Scan for the cell matching the given text and deliver its [X, Y] coordinate at center. 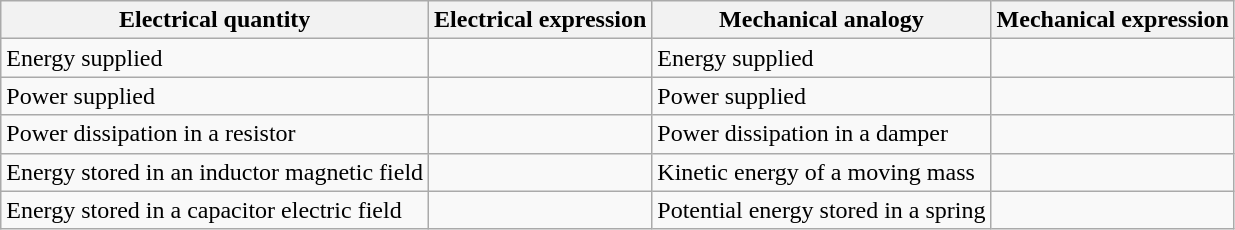
Power dissipation in a damper [822, 134]
Kinetic energy of a moving mass [822, 172]
Electrical expression [540, 20]
Potential energy stored in a spring [822, 210]
Energy stored in a capacitor electric field [215, 210]
Power dissipation in a resistor [215, 134]
Mechanical analogy [822, 20]
Electrical quantity [215, 20]
Mechanical expression [1112, 20]
Energy stored in an inductor magnetic field [215, 172]
